Locate the cell with the specified text and output its (x, y) center coordinate. 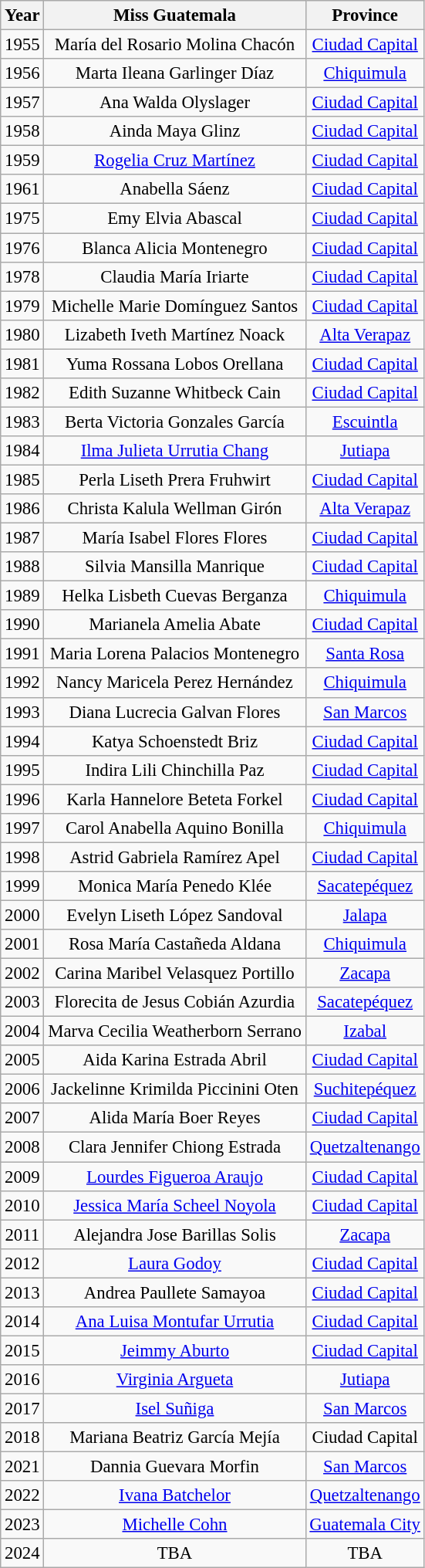
Carina Maribel Velasquez Portillo (174, 974)
Marva Cecilia Weatherborn Serrano (174, 1031)
2002 (22, 974)
2015 (22, 1350)
Year (22, 15)
Suchitepéquez (365, 1089)
Dannia Guevara Morfin (174, 1467)
Isel Suñiga (174, 1408)
1988 (22, 567)
Izabal (365, 1031)
Yuma Rossana Lobos Orellana (174, 364)
1983 (22, 422)
Katya Schoenstedt Briz (174, 741)
Michelle Marie Domínguez Santos (174, 306)
1996 (22, 799)
Virginia Argueta (174, 1380)
Marta Ileana Garlinger Díaz (174, 73)
María Isabel Flores Flores (174, 538)
Monica María Penedo Klée (174, 886)
2009 (22, 1177)
1957 (22, 103)
Ana Walda Olyslager (174, 103)
Emy Elvia Abascal (174, 218)
Michelle Cohn (174, 1525)
Miss Guatemala (174, 15)
1997 (22, 828)
1998 (22, 857)
Ilma Julieta Urrutia Chang (174, 451)
2000 (22, 915)
Evelyn Liseth López Sandoval (174, 915)
Rogelia Cruz Martínez (174, 161)
1991 (22, 654)
Alejandra Jose Barillas Solis (174, 1234)
Blanca Alicia Montenegro (174, 248)
1999 (22, 886)
Nancy Maricela Perez Hernández (174, 683)
1959 (22, 161)
Silvia Mansilla Manrique (174, 567)
Guatemala City (365, 1525)
1981 (22, 364)
Indira Lili Chinchilla Paz (174, 770)
2012 (22, 1263)
2023 (22, 1525)
Karla Hannelore Beteta Forkel (174, 799)
1956 (22, 73)
1984 (22, 451)
Rosa María Castañeda Aldana (174, 944)
1976 (22, 248)
María del Rosario Molina Chacón (174, 45)
Lourdes Figueroa Araujo (174, 1177)
1993 (22, 712)
Diana Lucrecia Galvan Flores (174, 712)
Carol Anabella Aquino Bonilla (174, 828)
2022 (22, 1495)
2006 (22, 1089)
Province (365, 15)
1980 (22, 334)
Jalapa (365, 915)
Perla Liseth Prera Fruhwirt (174, 479)
Ivana Batchelor (174, 1495)
Jeimmy Aburto (174, 1350)
Jessica María Scheel Noyola (174, 1205)
Santa Rosa (365, 654)
1955 (22, 45)
Marianela Amelia Abate (174, 625)
Andrea Paullete Samayoa (174, 1292)
2018 (22, 1438)
1961 (22, 189)
2017 (22, 1408)
2014 (22, 1322)
Christa Kalula Wellman Girón (174, 509)
1985 (22, 479)
Maria Lorena Palacios Montenegro (174, 654)
Aida Karina Estrada Abril (174, 1060)
2021 (22, 1467)
Anabella Sáenz (174, 189)
Edith Suzanne Whitbeck Cain (174, 393)
Ainda Maya Glinz (174, 131)
Astrid Gabriela Ramírez Apel (174, 857)
1986 (22, 509)
1982 (22, 393)
2008 (22, 1147)
Berta Victoria Gonzales García (174, 422)
2024 (22, 1553)
2003 (22, 1002)
Escuintla (365, 422)
Laura Godoy (174, 1263)
2016 (22, 1380)
Alida María Boer Reyes (174, 1119)
Claudia María Iriarte (174, 276)
1994 (22, 741)
2004 (22, 1031)
1990 (22, 625)
2013 (22, 1292)
1975 (22, 218)
2011 (22, 1234)
1979 (22, 306)
Mariana Beatriz García Mejía (174, 1438)
1992 (22, 683)
1987 (22, 538)
1989 (22, 596)
2001 (22, 944)
Helka Lisbeth Cuevas Berganza (174, 596)
1978 (22, 276)
Ana Luisa Montufar Urrutia (174, 1322)
Florecita de Jesus Cobián Azurdia (174, 1002)
1995 (22, 770)
1958 (22, 131)
2005 (22, 1060)
Lizabeth Iveth Martínez Noack (174, 334)
2007 (22, 1119)
Jackelinne Krimilda Piccinini Oten (174, 1089)
Clara Jennifer Chiong Estrada (174, 1147)
2010 (22, 1205)
